Extract the [x, y] coordinate from the center of the cell holding the provided text.  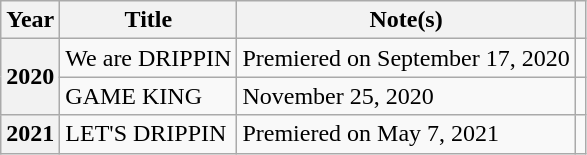
Title [148, 20]
GAME KING [148, 96]
2021 [30, 134]
Year [30, 20]
LET'S DRIPPIN [148, 134]
2020 [30, 77]
Premiered on May 7, 2021 [406, 134]
Note(s) [406, 20]
Premiered on September 17, 2020 [406, 58]
November 25, 2020 [406, 96]
We are DRIPPIN [148, 58]
